Capture the cell that displays the provided text and extract its (x, y) central coordinate. 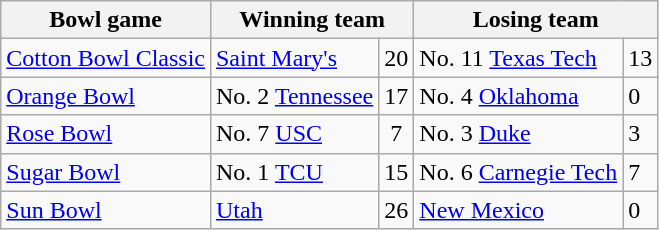
No. 2 Tennessee (294, 96)
Sun Bowl (106, 210)
Orange Bowl (106, 96)
Bowl game (106, 20)
Winning team (312, 20)
No. 6 Carnegie Tech (518, 172)
26 (396, 210)
Saint Mary's (294, 58)
No. 11 Texas Tech (518, 58)
13 (640, 58)
Sugar Bowl (106, 172)
Utah (294, 210)
17 (396, 96)
No. 3 Duke (518, 134)
3 (640, 134)
20 (396, 58)
Rose Bowl (106, 134)
15 (396, 172)
Losing team (536, 20)
No. 7 USC (294, 134)
No. 4 Oklahoma (518, 96)
No. 1 TCU (294, 172)
New Mexico (518, 210)
Cotton Bowl Classic (106, 58)
